Pinpoint the cell where the given text exists, returning its (x, y) midpoint coordinate. 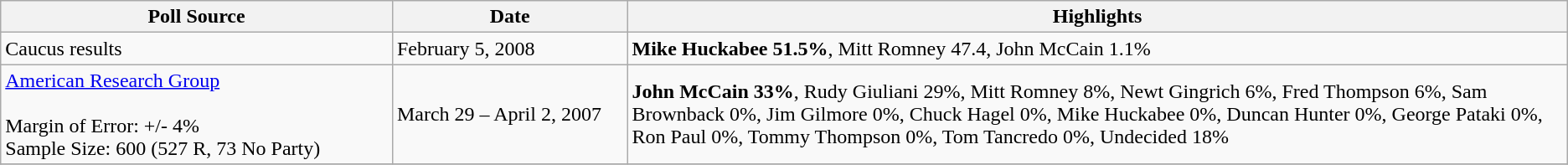
Date (509, 17)
Caucus results (197, 49)
March 29 – April 2, 2007 (509, 114)
Highlights (1097, 17)
American Research GroupMargin of Error: +/- 4% Sample Size: 600 (527 R, 73 No Party) (197, 114)
Poll Source (197, 17)
Mike Huckabee 51.5%, Mitt Romney 47.4, John McCain 1.1% (1097, 49)
February 5, 2008 (509, 49)
